Scan for the cell matching the given text and deliver its [x, y] coordinate at center. 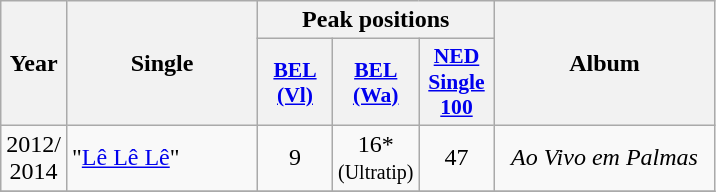
BEL(Vl) [296, 82]
Peak positions [376, 20]
16*(Ultratip) [376, 158]
2012/2014 [34, 158]
NEDSingle 100 [456, 82]
Year [34, 64]
"Lê Lê Lê" [162, 158]
Single [162, 64]
BEL(Wa) [376, 82]
9 [296, 158]
47 [456, 158]
Ao Vivo em Palmas [604, 158]
Album [604, 64]
